Return the (X, Y) coordinate for the center point of the cell that contains the specified text.  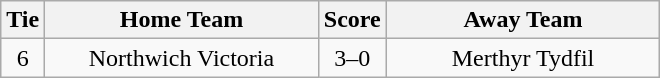
Northwich Victoria (182, 58)
6 (23, 58)
Score (352, 20)
Tie (23, 20)
Home Team (182, 20)
3–0 (352, 58)
Merthyr Tydfil (523, 58)
Away Team (523, 20)
